From the cell containing the given text, extract its center point as [X, Y] coordinate. 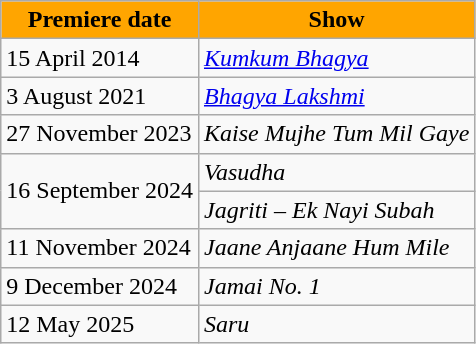
Premiere date [100, 20]
15 April 2014 [100, 58]
9 December 2024 [100, 286]
Bhagya Lakshmi [336, 96]
Saru [336, 324]
Kaise Mujhe Tum Mil Gaye [336, 134]
3 August 2021 [100, 96]
12 May 2025 [100, 324]
Vasudha [336, 172]
Jamai No. 1 [336, 286]
Jagriti – Ek Nayi Subah [336, 210]
11 November 2024 [100, 248]
Jaane Anjaane Hum Mile [336, 248]
Kumkum Bhagya [336, 58]
27 November 2023 [100, 134]
16 September 2024 [100, 191]
Show [336, 20]
